Capture the cell that displays the provided text and extract its [X, Y] central coordinate. 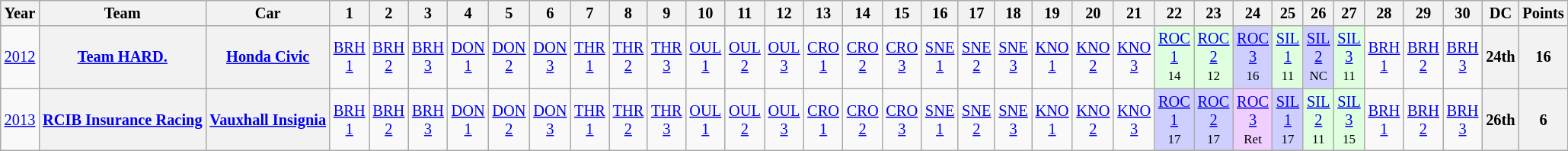
20 [1093, 13]
SIL211 [1318, 120]
SIL117 [1288, 120]
18 [1013, 13]
8 [628, 13]
22 [1174, 13]
10 [706, 13]
19 [1052, 13]
14 [863, 13]
ROC217 [1214, 120]
13 [823, 13]
11 [745, 13]
17 [976, 13]
15 [902, 13]
ROC212 [1214, 57]
7 [589, 13]
SIL315 [1349, 120]
ROC3Ret [1253, 120]
Car [267, 13]
23 [1214, 13]
Team [122, 13]
3 [428, 13]
9 [666, 13]
SIL311 [1349, 57]
RCIB Insurance Racing [122, 120]
1 [350, 13]
DC [1500, 13]
21 [1134, 13]
28 [1384, 13]
SIL2NC [1318, 57]
4 [468, 13]
ROC117 [1174, 120]
Honda Civic [267, 57]
Team HARD. [122, 57]
Vauxhall Insignia [267, 120]
29 [1423, 13]
5 [509, 13]
ROC316 [1253, 57]
25 [1288, 13]
SIL111 [1288, 57]
2012 [20, 57]
24th [1500, 57]
Points [1544, 13]
26th [1500, 120]
12 [784, 13]
2 [389, 13]
24 [1253, 13]
30 [1463, 13]
27 [1349, 13]
ROC114 [1174, 57]
2013 [20, 120]
26 [1318, 13]
Year [20, 13]
